Find where the given text appears and provide that cell's center as [X, Y] coordinate. 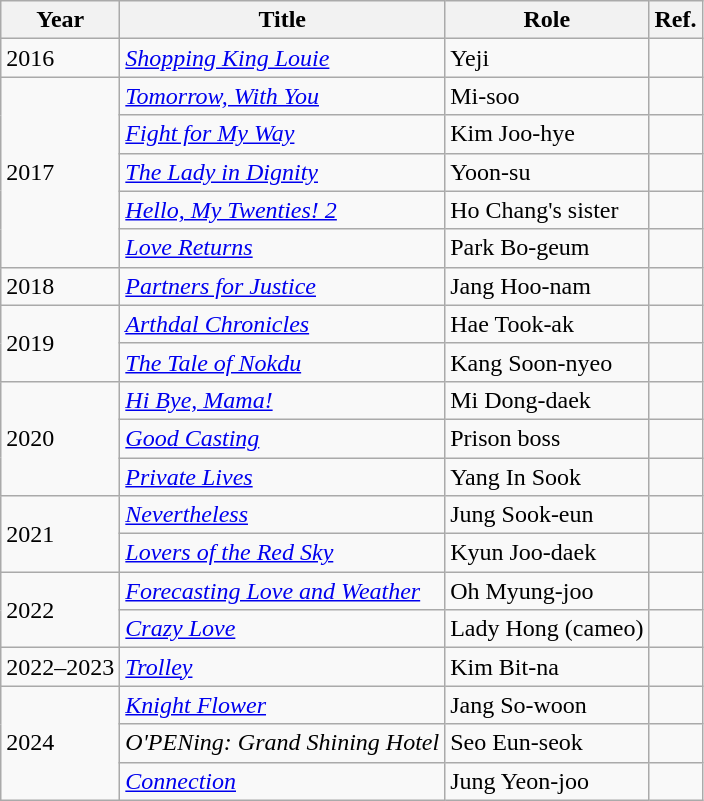
Lady Hong (cameo) [547, 629]
The Lady in Dignity [282, 172]
Jang So-woon [547, 705]
Seo Eun-seok [547, 743]
2017 [60, 172]
2016 [60, 58]
Kang Soon-nyeo [547, 362]
Yeji [547, 58]
Lovers of the Red Sky [282, 553]
Title [282, 20]
2022 [60, 610]
2022–2023 [60, 667]
Tomorrow, With You [282, 96]
Private Lives [282, 477]
Kim Bit-na [547, 667]
Hae Took-ak [547, 324]
2018 [60, 286]
Good Casting [282, 438]
Kyun Joo-daek [547, 553]
Yoon-su [547, 172]
Arthdal Chronicles [282, 324]
Trolley [282, 667]
Park Bo-geum [547, 248]
Partners for Justice [282, 286]
Fight for My Way [282, 134]
Hello, My Twenties! 2 [282, 210]
Year [60, 20]
Yang In Sook [547, 477]
2020 [60, 438]
2019 [60, 343]
Oh Myung-joo [547, 591]
The Tale of Nokdu [282, 362]
Forecasting Love and Weather [282, 591]
Hi Bye, Mama! [282, 400]
Jung Yeon-joo [547, 781]
Mi Dong-daek [547, 400]
2021 [60, 534]
Mi-soo [547, 96]
Kim Joo-hye [547, 134]
Prison boss [547, 438]
Nevertheless [282, 515]
Crazy Love [282, 629]
Love Returns [282, 248]
Jang Hoo-nam [547, 286]
Ho Chang's sister [547, 210]
Connection [282, 781]
Knight Flower [282, 705]
Shopping King Louie [282, 58]
O'PENing: Grand Shining Hotel [282, 743]
2024 [60, 743]
Ref. [676, 20]
Role [547, 20]
Jung Sook-eun [547, 515]
